Find where the given text appears and provide that cell's center as (X, Y) coordinate. 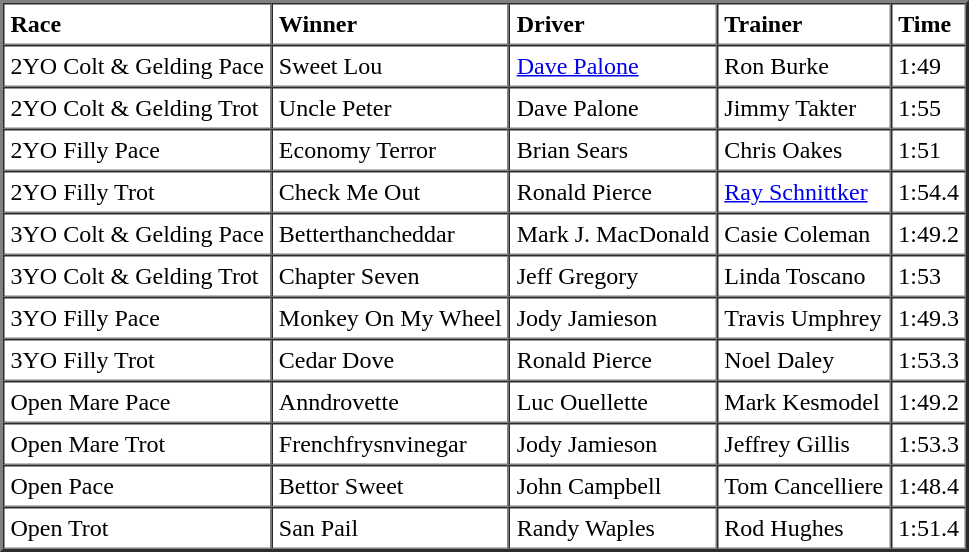
1:55 (929, 108)
1:49.3 (929, 318)
1:53 (929, 276)
Open Pace (137, 486)
Linda Toscano (804, 276)
2YO Colt & Gelding Trot (137, 108)
Sweet Lou (390, 66)
Economy Terror (390, 150)
Jimmy Takter (804, 108)
Ray Schnittker (804, 192)
1:51.4 (929, 528)
Chris Oakes (804, 150)
Open Mare Pace (137, 402)
Luc Ouellette (613, 402)
Randy Waples (613, 528)
Mark Kesmodel (804, 402)
Jeffrey Gillis (804, 444)
Jeff Gregory (613, 276)
Tom Cancelliere (804, 486)
Check Me Out (390, 192)
Anndrovette (390, 402)
Casie Coleman (804, 234)
Frenchfrysnvinegar (390, 444)
Ron Burke (804, 66)
Winner (390, 24)
2YO Filly Trot (137, 192)
San Pail (390, 528)
3YO Colt & Gelding Trot (137, 276)
3YO Filly Pace (137, 318)
Uncle Peter (390, 108)
1:51 (929, 150)
Open Trot (137, 528)
Monkey On My Wheel (390, 318)
Betterthancheddar (390, 234)
Cedar Dove (390, 360)
1:49 (929, 66)
3YO Filly Trot (137, 360)
2YO Colt & Gelding Pace (137, 66)
3YO Colt & Gelding Pace (137, 234)
Travis Umphrey (804, 318)
Bettor Sweet (390, 486)
Open Mare Trot (137, 444)
Brian Sears (613, 150)
Rod Hughes (804, 528)
1:48.4 (929, 486)
Trainer (804, 24)
Mark J. MacDonald (613, 234)
Chapter Seven (390, 276)
Driver (613, 24)
1:54.4 (929, 192)
Time (929, 24)
Race (137, 24)
Noel Daley (804, 360)
John Campbell (613, 486)
2YO Filly Pace (137, 150)
